Pinpoint the cell where the given text exists, returning its [x, y] midpoint coordinate. 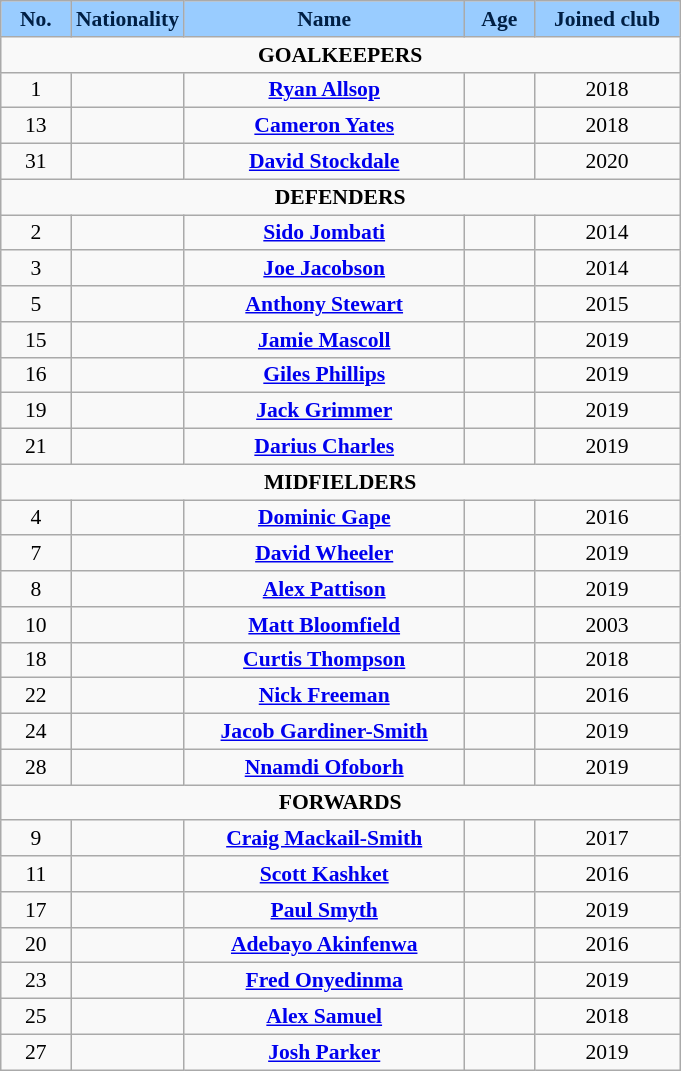
2015 [606, 304]
3 [36, 269]
8 [36, 589]
15 [36, 340]
Cameron Yates [324, 126]
11 [36, 874]
Joined club [606, 19]
2017 [606, 839]
Adebayo Akinfenwa [324, 945]
Josh Parker [324, 1052]
Jacob Gardiner-Smith [324, 732]
FORWARDS [340, 803]
Jack Grimmer [324, 411]
18 [36, 660]
No. [36, 19]
25 [36, 1017]
GOALKEEPERS [340, 55]
2020 [606, 162]
5 [36, 304]
16 [36, 375]
1 [36, 90]
24 [36, 732]
13 [36, 126]
2 [36, 233]
Giles Phillips [324, 375]
Paul Smyth [324, 910]
Scott Kashket [324, 874]
21 [36, 447]
Alex Samuel [324, 1017]
David Wheeler [324, 554]
28 [36, 767]
Nnamdi Ofoborh [324, 767]
Matt Bloomfield [324, 625]
Age [499, 19]
Craig Mackail-Smith [324, 839]
9 [36, 839]
17 [36, 910]
Anthony Stewart [324, 304]
10 [36, 625]
Nick Freeman [324, 696]
Nationality [128, 19]
Joe Jacobson [324, 269]
Ryan Allsop [324, 90]
4 [36, 518]
Fred Onyedinma [324, 981]
Jamie Mascoll [324, 340]
Dominic Gape [324, 518]
19 [36, 411]
Alex Pattison [324, 589]
David Stockdale [324, 162]
31 [36, 162]
Sido Jombati [324, 233]
2003 [606, 625]
22 [36, 696]
DEFENDERS [340, 197]
Darius Charles [324, 447]
Name [324, 19]
23 [36, 981]
MIDFIELDERS [340, 482]
20 [36, 945]
Curtis Thompson [324, 660]
7 [36, 554]
27 [36, 1052]
